Output the [X, Y] coordinate of the center of the cell containing the given text.  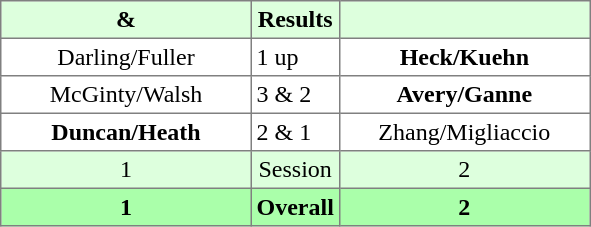
3 & 2 [295, 95]
Heck/Kuehn [464, 57]
1 up [295, 57]
Duncan/Heath [126, 132]
Session [295, 170]
2 & 1 [295, 132]
& [126, 20]
Darling/Fuller [126, 57]
Results [295, 20]
Zhang/Migliaccio [464, 132]
Avery/Ganne [464, 95]
Overall [295, 207]
McGinty/Walsh [126, 95]
